Extract the (X, Y) coordinate from the center of the cell holding the provided text.  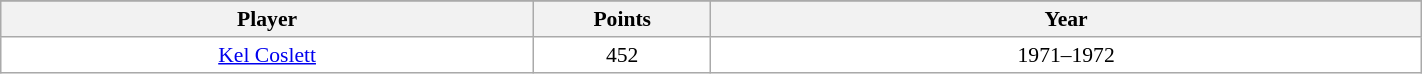
Player (268, 19)
Year (1066, 19)
Kel Coslett (268, 55)
Points (622, 19)
452 (622, 55)
1971–1972 (1066, 55)
